Locate the cell with the specified text and output its [x, y] center coordinate. 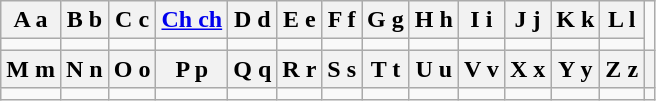
Ch ch [192, 20]
O o [132, 69]
D d [252, 20]
R r [300, 69]
F f [342, 20]
X x [527, 69]
K k [576, 20]
Z z [622, 69]
G g [386, 20]
C c [132, 20]
B b [84, 20]
J j [527, 20]
H h [434, 20]
S s [342, 69]
N n [84, 69]
T t [386, 69]
I i [481, 20]
V v [481, 69]
L l [622, 20]
E e [300, 20]
Q q [252, 69]
A a [31, 20]
P p [192, 69]
Y y [576, 69]
M m [31, 69]
U u [434, 69]
